Provide the (X, Y) coordinate of the cell's center where the given text is located.  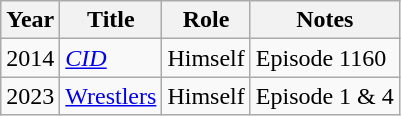
Episode 1160 (324, 58)
Wrestlers (111, 96)
Year (30, 20)
Notes (324, 20)
CID (111, 58)
2014 (30, 58)
2023 (30, 96)
Episode 1 & 4 (324, 96)
Role (206, 20)
Title (111, 20)
